For the text-containing cell, return its midpoint in [X, Y] coordinate format. 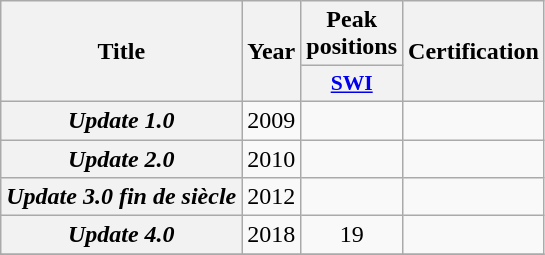
Certification [474, 52]
Update 1.0 [122, 120]
Title [122, 52]
2018 [272, 235]
2009 [272, 120]
Update 2.0 [122, 159]
19 [352, 235]
Peak positions [352, 34]
2010 [272, 159]
Update 4.0 [122, 235]
SWI [352, 84]
Update 3.0 fin de siècle [122, 197]
2012 [272, 197]
Year [272, 52]
